Pinpoint the cell where the given text exists, returning its (X, Y) midpoint coordinate. 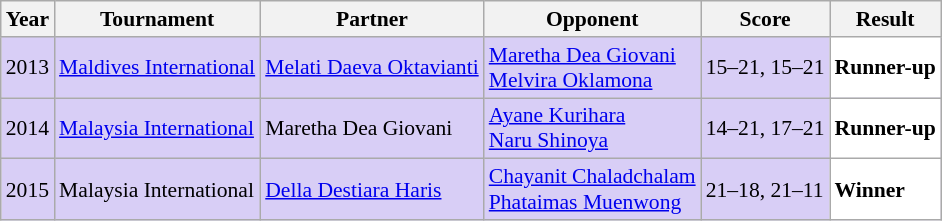
Chayanit Chaladchalam Phataimas Muenwong (592, 190)
Maretha Dea Giovani (372, 128)
Score (766, 19)
Partner (372, 19)
2015 (28, 190)
Maretha Dea Giovani Melvira Oklamona (592, 68)
21–18, 21–11 (766, 190)
Result (886, 19)
Melati Daeva Oktavianti (372, 68)
15–21, 15–21 (766, 68)
Winner (886, 190)
Ayane Kurihara Naru Shinoya (592, 128)
2013 (28, 68)
Opponent (592, 19)
Tournament (157, 19)
14–21, 17–21 (766, 128)
Maldives International (157, 68)
2014 (28, 128)
Della Destiara Haris (372, 190)
Year (28, 19)
